Capture the cell that displays the provided text and extract its [X, Y] central coordinate. 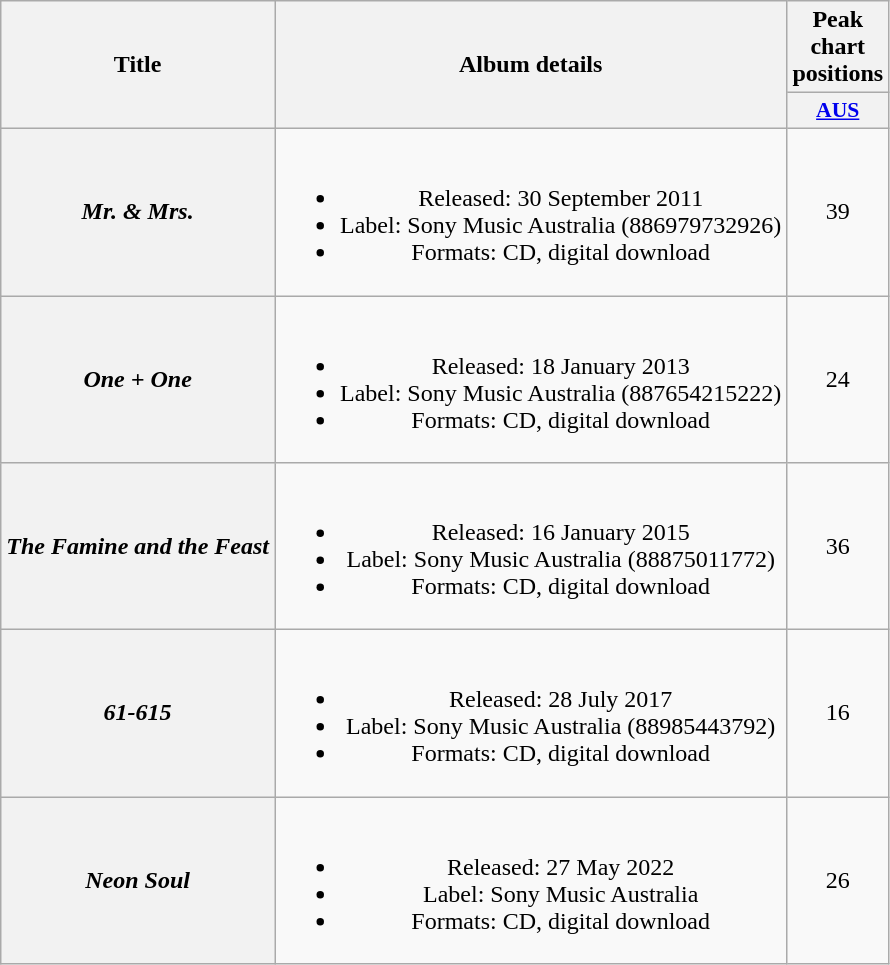
Released: 28 July 2017Label: Sony Music Australia (88985443792)Formats: CD, digital download [530, 714]
Released: 16 January 2015Label: Sony Music Australia (88875011772)Formats: CD, digital download [530, 546]
Album details [530, 65]
16 [838, 714]
36 [838, 546]
39 [838, 212]
61-615 [138, 714]
Title [138, 65]
24 [838, 380]
Released: 18 January 2013Label: Sony Music Australia (887654215222)Formats: CD, digital download [530, 380]
Released: 27 May 2022Label: Sony Music AustraliaFormats: CD, digital download [530, 880]
Mr. & Mrs. [138, 212]
AUS [838, 111]
Peak chart positions [838, 47]
Released: 30 September 2011Label: Sony Music Australia (886979732926)Formats: CD, digital download [530, 212]
Neon Soul [138, 880]
One + One [138, 380]
The Famine and the Feast [138, 546]
26 [838, 880]
